Pinpoint the cell where the given text exists, returning its (X, Y) midpoint coordinate. 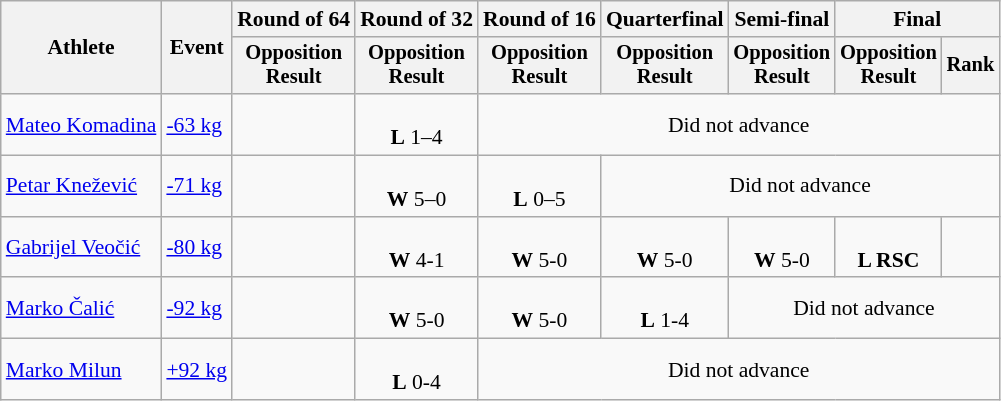
Marko Čalić (82, 308)
Event (196, 48)
Round of 32 (416, 19)
Round of 16 (540, 19)
Round of 64 (294, 19)
-80 kg (196, 248)
Mateo Komadina (82, 124)
-71 kg (196, 186)
Gabrijel Veočić (82, 248)
W 5–0 (416, 186)
Petar Knežević (82, 186)
L 1-4 (665, 308)
L 1–4 (416, 124)
L RSC (888, 248)
L 0–5 (540, 186)
+92 kg (196, 370)
-92 kg (196, 308)
W 4-1 (416, 248)
Marko Milun (82, 370)
Athlete (82, 48)
Rank (971, 66)
-63 kg (196, 124)
Semi-final (782, 19)
Quarterfinal (665, 19)
Final (917, 19)
L 0-4 (416, 370)
